Identify which cell holds the provided text, then report its [X, Y] central coordinate. 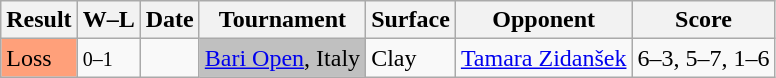
0–1 [108, 58]
Date [170, 20]
Clay [411, 58]
Tournament [282, 20]
Opponent [544, 20]
Bari Open, Italy [282, 58]
W–L [108, 20]
Score [704, 20]
Loss [39, 58]
Tamara Zidanšek [544, 58]
Result [39, 20]
Surface [411, 20]
6–3, 5–7, 1–6 [704, 58]
